Detect which cell encompasses the target text, then output its [X, Y] center coordinate. 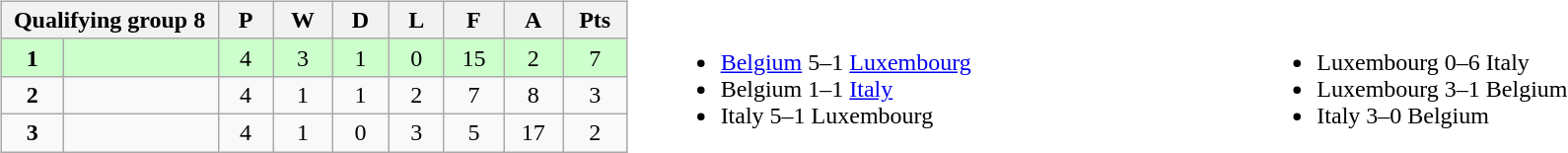
L [416, 20]
5 [473, 132]
D [361, 20]
A [534, 20]
Qualifying group 8 [109, 20]
W [303, 20]
8 [534, 95]
15 [473, 57]
P [246, 20]
17 [534, 132]
F [473, 20]
Pts [595, 20]
